Scan for the cell matching the given text and deliver its [x, y] coordinate at center. 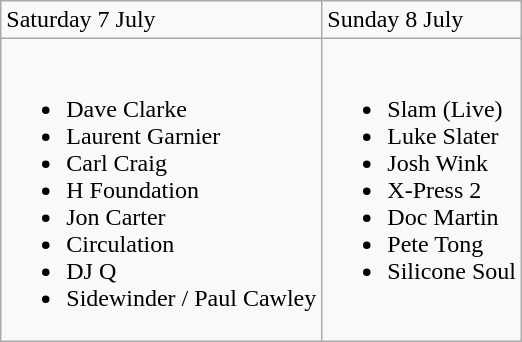
Saturday 7 July [162, 20]
Sunday 8 July [422, 20]
Slam (Live)Luke SlaterJosh WinkX-Press 2Doc MartinPete TongSilicone Soul [422, 190]
Dave ClarkeLaurent GarnierCarl CraigH FoundationJon CarterCirculationDJ QSidewinder / Paul Cawley [162, 190]
